From the cell containing the given text, extract its center point as [x, y] coordinate. 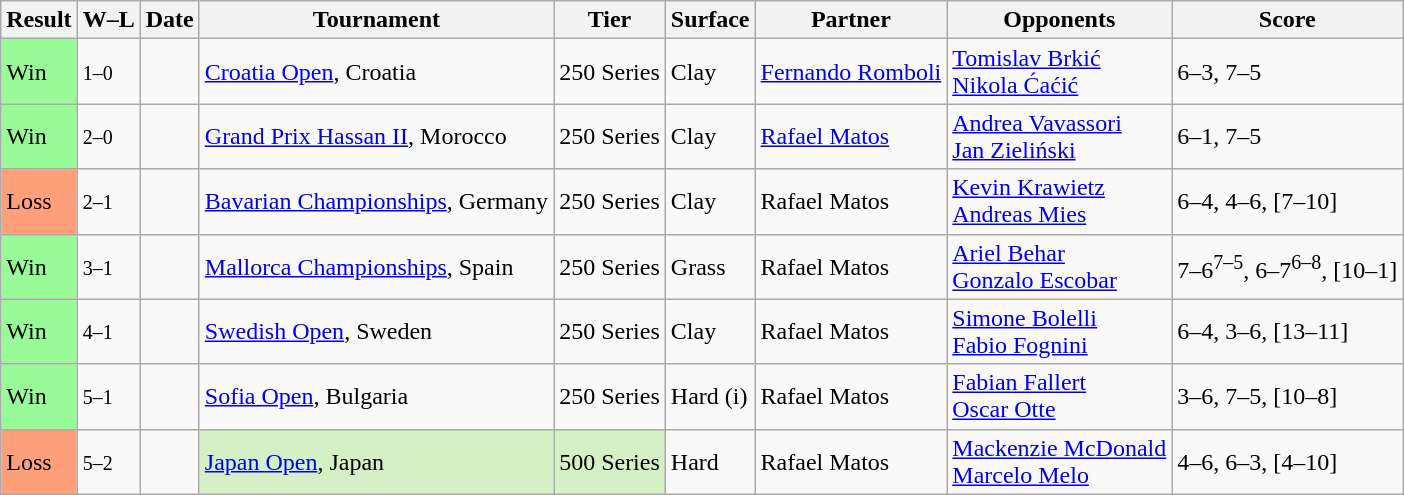
500 Series [610, 462]
Sofia Open, Bulgaria [376, 396]
Croatia Open, Croatia [376, 72]
Simone Bolelli Fabio Fognini [1060, 332]
3–1 [108, 266]
Andrea Vavassori Jan Zieliński [1060, 136]
Mackenzie McDonald Marcelo Melo [1060, 462]
Tier [610, 20]
5–1 [108, 396]
6–1, 7–5 [1288, 136]
W–L [108, 20]
Tomislav Brkić Nikola Ćaćić [1060, 72]
Surface [710, 20]
Swedish Open, Sweden [376, 332]
2–1 [108, 202]
Fabian Fallert Oscar Otte [1060, 396]
6–4, 3–6, [13–11] [1288, 332]
Score [1288, 20]
Mallorca Championships, Spain [376, 266]
Grass [710, 266]
Bavarian Championships, Germany [376, 202]
Grand Prix Hassan II, Morocco [376, 136]
Kevin Krawietz Andreas Mies [1060, 202]
7–67–5, 6–76–8, [10–1] [1288, 266]
6–3, 7–5 [1288, 72]
Opponents [1060, 20]
Partner [851, 20]
Tournament [376, 20]
Japan Open, Japan [376, 462]
Fernando Romboli [851, 72]
Hard [710, 462]
6–4, 4–6, [7–10] [1288, 202]
Result [39, 20]
3–6, 7–5, [10–8] [1288, 396]
4–1 [108, 332]
Ariel Behar Gonzalo Escobar [1060, 266]
5–2 [108, 462]
Date [170, 20]
4–6, 6–3, [4–10] [1288, 462]
Hard (i) [710, 396]
1–0 [108, 72]
2–0 [108, 136]
